Extract the (x, y) coordinate from the center of the cell holding the provided text.  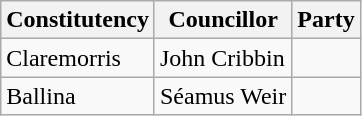
Constitutency (78, 20)
Councillor (222, 20)
Ballina (78, 96)
John Cribbin (222, 58)
Claremorris (78, 58)
Séamus Weir (222, 96)
Party (326, 20)
